Search for the cell housing the specified text and yield its [X, Y] center coordinate. 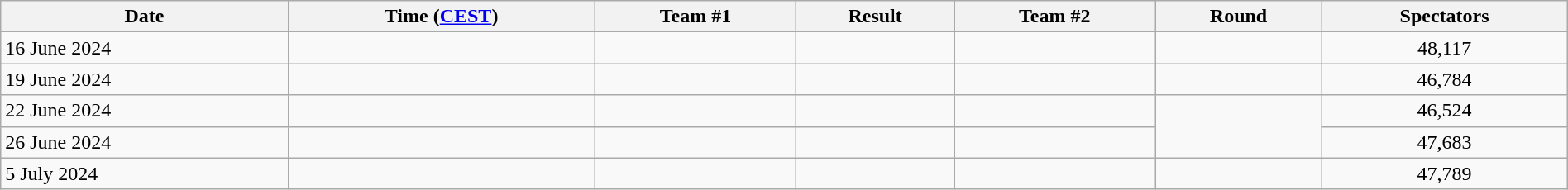
47,683 [1444, 142]
5 July 2024 [144, 173]
Team #2 [1055, 17]
26 June 2024 [144, 142]
46,524 [1444, 111]
Date [144, 17]
46,784 [1444, 79]
Spectators [1444, 17]
Round [1239, 17]
19 June 2024 [144, 79]
16 June 2024 [144, 48]
48,117 [1444, 48]
Time (CEST) [442, 17]
22 June 2024 [144, 111]
Team #1 [696, 17]
47,789 [1444, 173]
Result [875, 17]
